Detect which cell encompasses the target text, then output its [x, y] center coordinate. 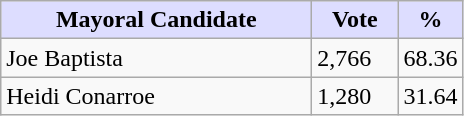
Vote [355, 20]
68.36 [430, 58]
Mayoral Candidate [156, 20]
2,766 [355, 58]
Joe Baptista [156, 58]
% [430, 20]
1,280 [355, 96]
Heidi Conarroe [156, 96]
31.64 [430, 96]
